Search for the cell housing the specified text and yield its (X, Y) center coordinate. 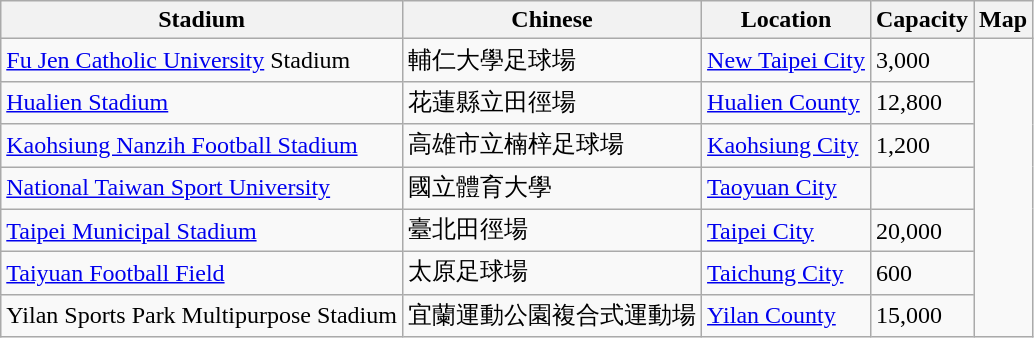
Taipei Municipal Stadium (202, 230)
Capacity (922, 20)
花蓮縣立田徑場 (552, 102)
Kaohsiung Nanzih Football Stadium (202, 146)
宜蘭運動公園複合式運動場 (552, 316)
Taipei City (786, 230)
Taichung City (786, 274)
Chinese (552, 20)
Yilan Sports Park Multipurpose Stadium (202, 316)
National Taiwan Sport University (202, 188)
3,000 (922, 60)
Taiyuan Football Field (202, 274)
600 (922, 274)
Kaohsiung City (786, 146)
12,800 (922, 102)
Hualien Stadium (202, 102)
輔仁大學足球場 (552, 60)
Stadium (202, 20)
太原足球場 (552, 274)
國立體育大學 (552, 188)
20,000 (922, 230)
高雄市立楠梓足球場 (552, 146)
Taoyuan City (786, 188)
Yilan County (786, 316)
Location (786, 20)
Map (1004, 20)
1,200 (922, 146)
臺北田徑場 (552, 230)
New Taipei City (786, 60)
Fu Jen Catholic University Stadium (202, 60)
Hualien County (786, 102)
15,000 (922, 316)
